Scan for the cell matching the given text and deliver its [x, y] coordinate at center. 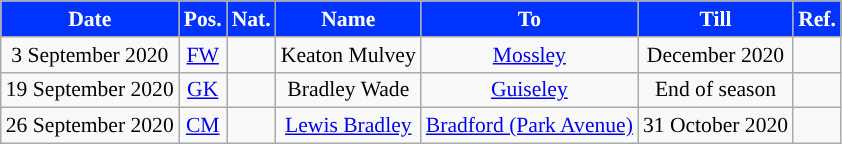
Nat. [252, 19]
Keaton Mulvey [348, 55]
Date [90, 19]
19 September 2020 [90, 90]
Pos. [203, 19]
Ref. [817, 19]
Guiseley [530, 90]
To [530, 19]
Mossley [530, 55]
Till [716, 19]
December 2020 [716, 55]
26 September 2020 [90, 126]
Lewis Bradley [348, 126]
GK [203, 90]
End of season [716, 90]
3 September 2020 [90, 55]
Bradford (Park Avenue) [530, 126]
31 October 2020 [716, 126]
Bradley Wade [348, 90]
CM [203, 126]
FW [203, 55]
Name [348, 19]
